Capture the cell that displays the provided text and extract its (X, Y) central coordinate. 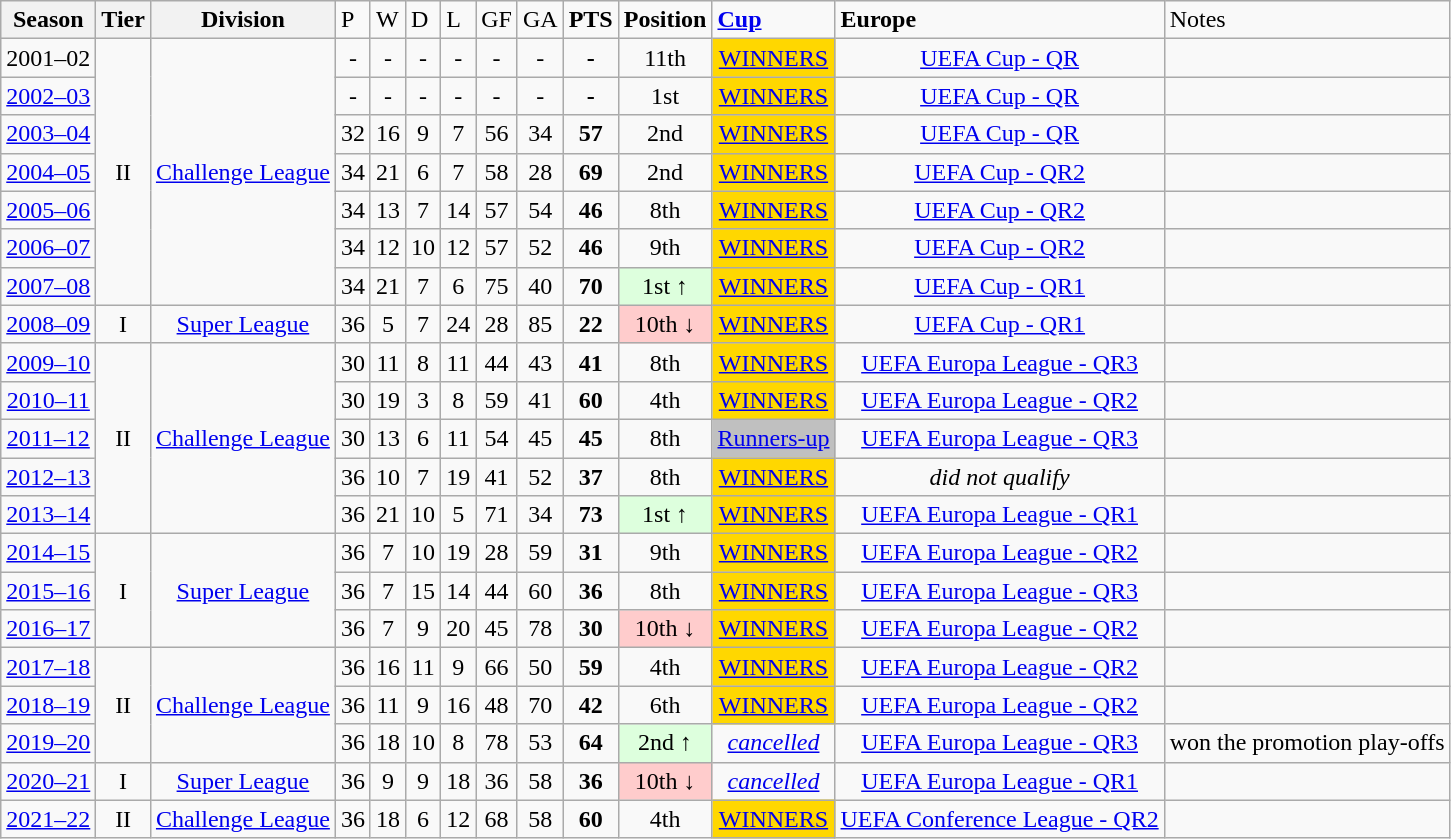
2012–13 (48, 477)
2008–09 (48, 324)
Tier (124, 20)
2004–05 (48, 172)
Position (665, 20)
Europe (1000, 20)
Division (242, 20)
2nd ↑ (665, 743)
Season (48, 20)
Cup (774, 20)
did not qualify (1000, 477)
Notes (1307, 20)
42 (590, 705)
2003–04 (48, 134)
2011–12 (48, 438)
20 (458, 629)
2002–03 (48, 96)
Runners-up (774, 438)
D (424, 20)
75 (497, 286)
PTS (590, 20)
6th (665, 705)
11th (665, 58)
2005–06 (48, 210)
2014–15 (48, 553)
2001–02 (48, 58)
GF (497, 20)
3 (424, 400)
UEFA Conference League - QR2 (1000, 819)
2010–11 (48, 400)
2018–19 (48, 705)
31 (590, 553)
43 (540, 362)
40 (540, 286)
2019–20 (48, 743)
37 (590, 477)
73 (590, 515)
56 (497, 134)
71 (497, 515)
66 (497, 667)
15 (424, 591)
2009–10 (48, 362)
2016–17 (48, 629)
won the promotion play-offs (1307, 743)
GA (540, 20)
P (352, 20)
32 (352, 134)
2020–21 (48, 781)
69 (590, 172)
85 (540, 324)
L (458, 20)
50 (540, 667)
1st (665, 96)
2017–18 (48, 667)
W (388, 20)
24 (458, 324)
2015–16 (48, 591)
48 (497, 705)
2007–08 (48, 286)
2021–22 (48, 819)
2013–14 (48, 515)
2006–07 (48, 248)
68 (497, 819)
22 (590, 324)
64 (590, 743)
53 (540, 743)
